Identify which cell holds the provided text, then report its [x, y] central coordinate. 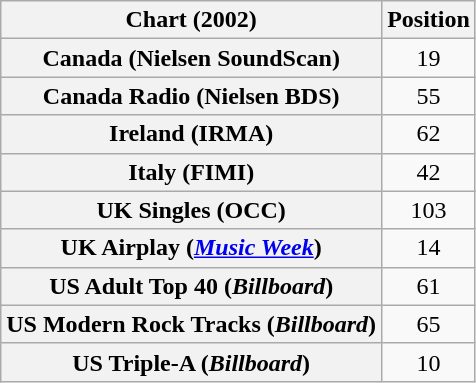
62 [429, 134]
10 [429, 362]
61 [429, 286]
UK Singles (OCC) [192, 210]
US Triple-A (Billboard) [192, 362]
US Adult Top 40 (Billboard) [192, 286]
55 [429, 96]
42 [429, 172]
Chart (2002) [192, 20]
Italy (FIMI) [192, 172]
14 [429, 248]
Ireland (IRMA) [192, 134]
US Modern Rock Tracks (Billboard) [192, 324]
Canada Radio (Nielsen BDS) [192, 96]
19 [429, 58]
103 [429, 210]
UK Airplay (Music Week) [192, 248]
65 [429, 324]
Canada (Nielsen SoundScan) [192, 58]
Position [429, 20]
